Capture the cell that displays the provided text and extract its [X, Y] central coordinate. 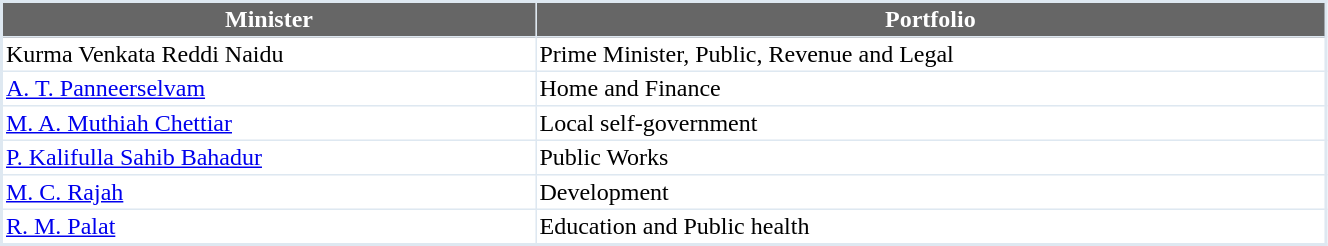
Local self-government [931, 123]
Minister [269, 20]
R. M. Palat [269, 226]
P. Kalifulla Sahib Bahadur [269, 157]
Kurma Venkata Reddi Naidu [269, 54]
Development [931, 192]
Public Works [931, 157]
Prime Minister, Public, Revenue and Legal [931, 54]
A. T. Panneerselvam [269, 88]
Portfolio [931, 20]
Home and Finance [931, 88]
M. C. Rajah [269, 192]
M. A. Muthiah Chettiar [269, 123]
Education and Public health [931, 226]
